Search for the cell housing the specified text and yield its [X, Y] center coordinate. 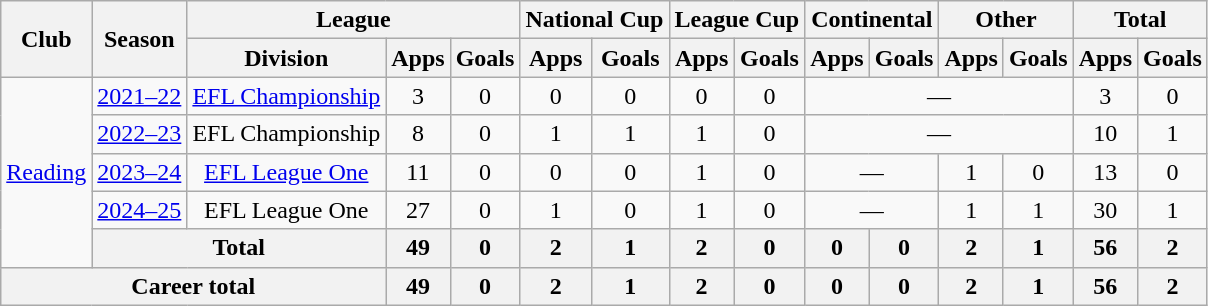
National Cup [594, 20]
Season [140, 39]
8 [418, 134]
27 [418, 210]
2022–23 [140, 134]
2021–22 [140, 96]
13 [1105, 172]
League Cup [737, 20]
30 [1105, 210]
Continental [872, 20]
Career total [194, 286]
Reading [46, 172]
League [354, 20]
2024–25 [140, 210]
Division [286, 58]
10 [1105, 134]
2023–24 [140, 172]
Club [46, 39]
11 [418, 172]
Other [1006, 20]
